Locate the cell with the specified text and output its (x, y) center coordinate. 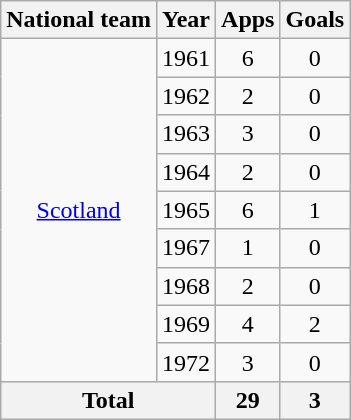
4 (248, 324)
Total (108, 400)
1965 (186, 210)
1962 (186, 96)
1961 (186, 58)
1967 (186, 248)
1964 (186, 172)
Apps (248, 20)
1972 (186, 362)
1969 (186, 324)
1968 (186, 286)
Scotland (79, 210)
1963 (186, 134)
National team (79, 20)
Year (186, 20)
Goals (315, 20)
29 (248, 400)
